Output the [x, y] coordinate of the center of the cell containing the given text.  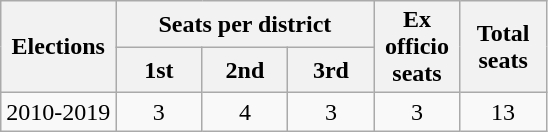
13 [503, 112]
Total seats [503, 47]
Elections [58, 47]
Ex officio seats [417, 47]
Seats per district [245, 24]
2nd [245, 70]
2010-2019 [58, 112]
3rd [331, 70]
1st [159, 70]
4 [245, 112]
